Scan for the cell matching the given text and deliver its (x, y) coordinate at center. 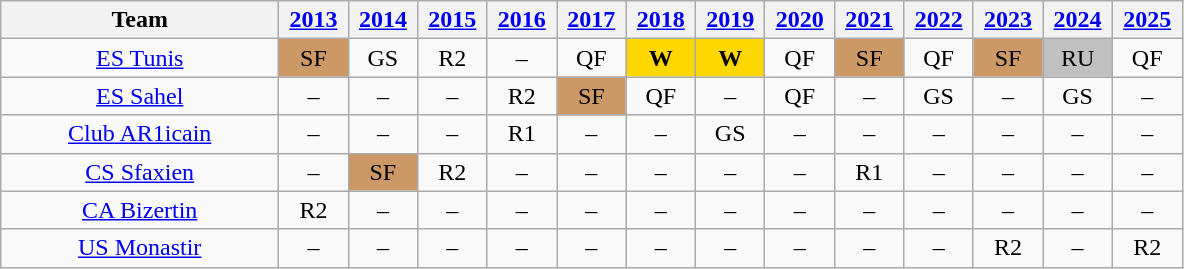
2021 (868, 20)
2016 (522, 20)
2023 (1008, 20)
ES Tunis (140, 58)
2020 (800, 20)
RU (1078, 58)
2019 (730, 20)
2015 (452, 20)
US Monastir (140, 248)
2025 (1147, 20)
2022 (938, 20)
ES Sahel (140, 96)
2013 (314, 20)
Team (140, 20)
CS Sfaxien (140, 172)
2014 (382, 20)
CA Bizertin (140, 210)
2024 (1078, 20)
2018 (660, 20)
2017 (592, 20)
Club AR1icain (140, 134)
